Identify which cell holds the provided text, then report its [x, y] central coordinate. 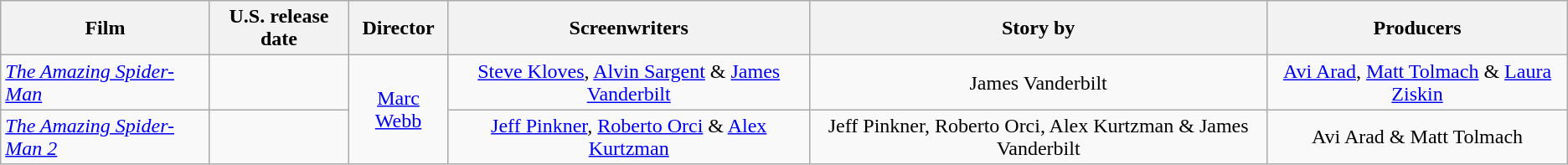
Screenwriters [628, 28]
The Amazing Spider-Man [106, 82]
Avi Arad & Matt Tolmach [1417, 137]
Director [399, 28]
Jeff Pinkner, Roberto Orci, Alex Kurtzman & James Vanderbilt [1038, 137]
Steve Kloves, Alvin Sargent & James Vanderbilt [628, 82]
James Vanderbilt [1038, 82]
The Amazing Spider-Man 2 [106, 137]
Marc Webb [399, 110]
Film [106, 28]
Producers [1417, 28]
Story by [1038, 28]
Jeff Pinkner, Roberto Orci & Alex Kurtzman [628, 137]
Avi Arad, Matt Tolmach & Laura Ziskin [1417, 82]
U.S. release date [279, 28]
